For the text-containing cell, return its midpoint in [x, y] coordinate format. 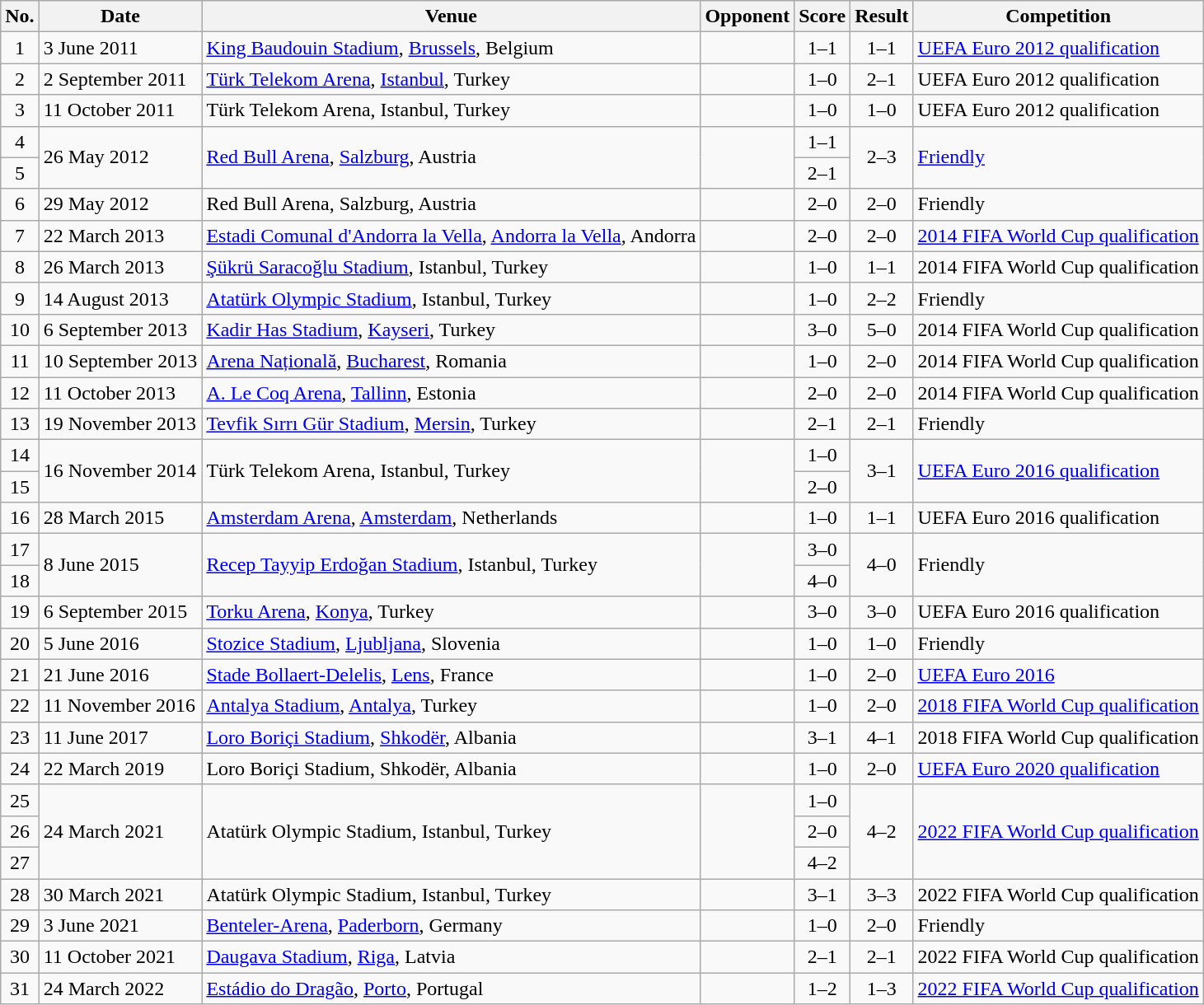
15 [20, 487]
24 March 2022 [120, 989]
19 [20, 612]
10 September 2013 [120, 361]
26 [20, 831]
Date [120, 16]
24 March 2021 [120, 831]
UEFA Euro 2016 [1058, 675]
2 [20, 79]
Estadi Comunal d'Andorra la Vella, Andorra la Vella, Andorra [452, 236]
Tevfik Sırrı Gür Stadium, Mersin, Turkey [452, 424]
14 [20, 456]
4–1 [882, 737]
11 October 2011 [120, 110]
11 October 2013 [120, 393]
Şükrü Saracoğlu Stadium, Istanbul, Turkey [452, 267]
18 [20, 581]
22 [20, 706]
16 November 2014 [120, 471]
24 [20, 769]
Opponent [747, 16]
10 [20, 330]
Competition [1058, 16]
28 [20, 894]
Antalya Stadium, Antalya, Turkey [452, 706]
King Baudouin Stadium, Brussels, Belgium [452, 48]
Benteler-Arena, Paderborn, Germany [452, 926]
Torku Arena, Konya, Turkey [452, 612]
2–3 [882, 157]
5 June 2016 [120, 643]
6 [20, 204]
4 [20, 142]
31 [20, 989]
30 March 2021 [120, 894]
8 [20, 267]
22 March 2013 [120, 236]
14 August 2013 [120, 298]
1–2 [822, 989]
1 [20, 48]
27 [20, 862]
23 [20, 737]
5 [20, 173]
1–3 [882, 989]
9 [20, 298]
Stozice Stadium, Ljubljana, Slovenia [452, 643]
Recep Tayyip Erdoğan Stadium, Istanbul, Turkey [452, 565]
5–0 [882, 330]
3 [20, 110]
21 [20, 675]
11 [20, 361]
6 September 2015 [120, 612]
29 [20, 926]
7 [20, 236]
Daugava Stadium, Riga, Latvia [452, 957]
20 [20, 643]
26 May 2012 [120, 157]
12 [20, 393]
17 [20, 549]
6 September 2013 [120, 330]
22 March 2019 [120, 769]
2 September 2011 [120, 79]
Result [882, 16]
28 March 2015 [120, 518]
13 [20, 424]
2–2 [882, 298]
A. Le Coq Arena, Tallinn, Estonia [452, 393]
29 May 2012 [120, 204]
25 [20, 800]
Kadir Has Stadium, Kayseri, Turkey [452, 330]
Stade Bollaert-Delelis, Lens, France [452, 675]
8 June 2015 [120, 565]
30 [20, 957]
Estádio do Dragão, Porto, Portugal [452, 989]
11 October 2021 [120, 957]
UEFA Euro 2020 qualification [1058, 769]
11 June 2017 [120, 737]
Score [822, 16]
3–3 [882, 894]
16 [20, 518]
3 June 2011 [120, 48]
21 June 2016 [120, 675]
Venue [452, 16]
No. [20, 16]
3 June 2021 [120, 926]
26 March 2013 [120, 267]
Arena Națională, Bucharest, Romania [452, 361]
Amsterdam Arena, Amsterdam, Netherlands [452, 518]
19 November 2013 [120, 424]
11 November 2016 [120, 706]
